Extract the [X, Y] coordinate from the center of the cell holding the provided text.  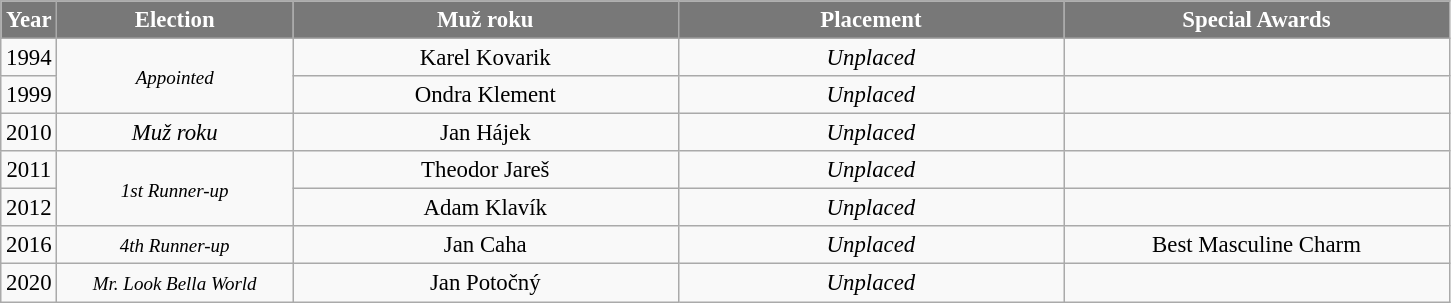
Jan Potočný [485, 283]
Special Awards [1257, 20]
Mr. Look Bella World [175, 283]
Theodor Jareš [485, 170]
2016 [29, 245]
Election [175, 20]
Adam Klavík [485, 208]
2011 [29, 170]
Karel Kovarik [485, 58]
1999 [29, 95]
Year [29, 20]
2012 [29, 208]
Placement [871, 20]
2020 [29, 283]
2010 [29, 133]
Best Masculine Charm [1257, 245]
1st Runner-up [175, 188]
4th Runner-up [175, 245]
Jan Caha [485, 245]
Appointed [175, 76]
1994 [29, 58]
Jan Hájek [485, 133]
Ondra Klement [485, 95]
